Find where the given text appears and provide that cell's center as [x, y] coordinate. 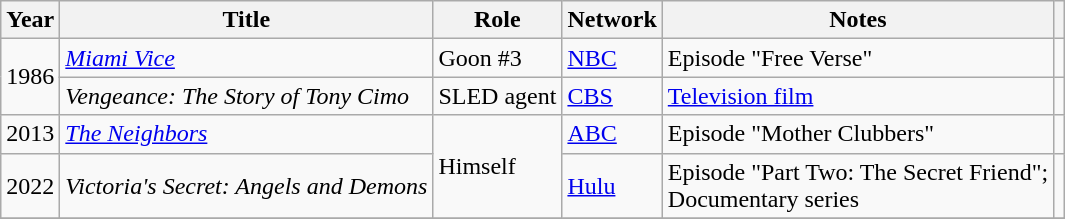
Miami Vice [246, 58]
The Neighbors [246, 134]
Episode "Mother Clubbers" [858, 134]
Victoria's Secret: Angels and Demons [246, 186]
Goon #3 [498, 58]
ABC [612, 134]
Hulu [612, 186]
Year [30, 20]
NBC [612, 58]
Episode "Free Verse" [858, 58]
SLED agent [498, 96]
Himself [498, 166]
Notes [858, 20]
1986 [30, 77]
2022 [30, 186]
CBS [612, 96]
Title [246, 20]
Television film [858, 96]
Role [498, 20]
Episode "Part Two: The Secret Friend";Documentary series [858, 186]
2013 [30, 134]
Vengeance: The Story of Tony Cimo [246, 96]
Network [612, 20]
